Detect which cell encompasses the target text, then output its [X, Y] center coordinate. 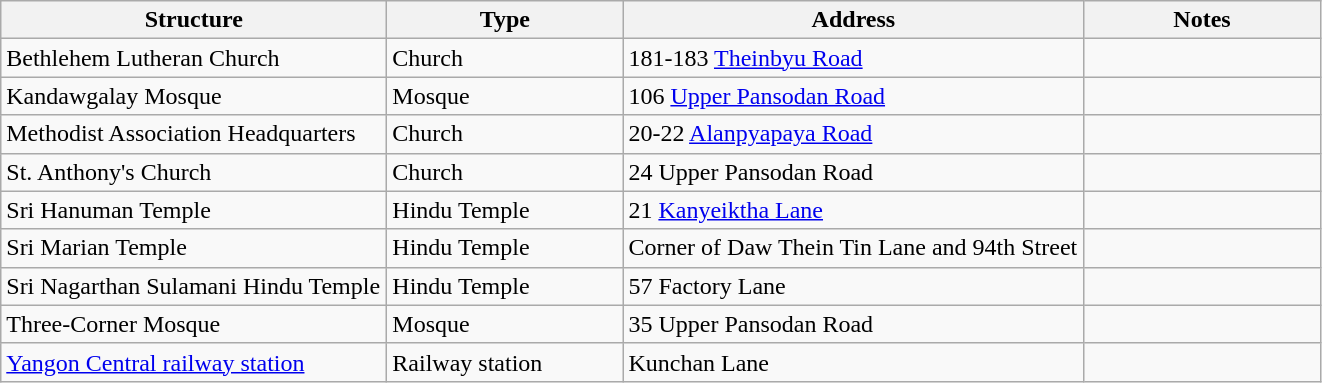
Three-Corner Mosque [194, 324]
Structure [194, 20]
Yangon Central railway station [194, 362]
Sri Nagarthan Sulamani Hindu Temple [194, 286]
24 Upper Pansodan Road [854, 172]
St. Anthony's Church [194, 172]
Bethlehem Lutheran Church [194, 58]
Notes [1202, 20]
Sri Hanuman Temple [194, 210]
Kunchan Lane [854, 362]
35 Upper Pansodan Road [854, 324]
Railway station [505, 362]
21 Kanyeiktha Lane [854, 210]
181-183 Theinbyu Road [854, 58]
106 Upper Pansodan Road [854, 96]
Type [505, 20]
Methodist Association Headquarters [194, 134]
Corner of Daw Thein Tin Lane and 94th Street [854, 248]
Sri Marian Temple [194, 248]
57 Factory Lane [854, 286]
20-22 Alanpyapaya Road [854, 134]
Kandawgalay Mosque [194, 96]
Address [854, 20]
